Scan for the cell matching the given text and deliver its [X, Y] coordinate at center. 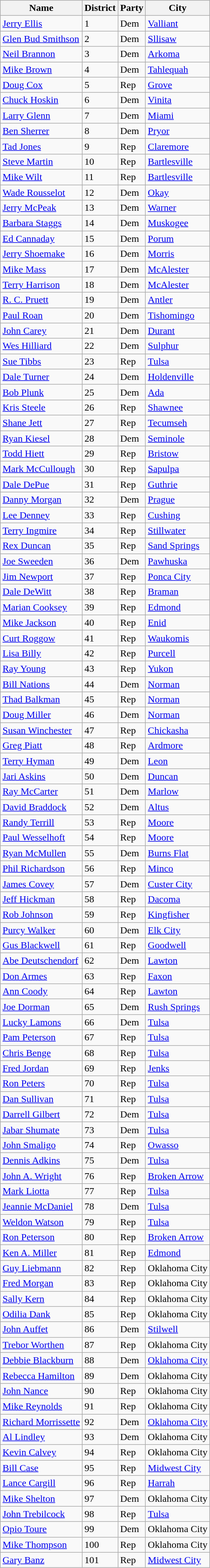
Goodwell [178, 945]
Gary Banz [41, 1560]
34 [100, 530]
75 [100, 1160]
Dale DeWitt [41, 592]
Muskogee [178, 223]
Rebecca Hamilton [41, 1375]
Ardmore [178, 746]
Antler [178, 300]
Kris Steele [41, 407]
Ray Young [41, 669]
23 [100, 361]
Tecumseh [178, 423]
13 [100, 208]
66 [100, 1022]
Dale Turner [41, 377]
2 [100, 39]
16 [100, 254]
Vinita [178, 100]
4 [100, 69]
Phil Richardson [41, 868]
Mike Shelton [41, 1499]
Don Armes [41, 976]
Tishomingo [178, 315]
54 [100, 838]
41 [100, 638]
18 [100, 285]
49 [100, 761]
Larry Glenn [41, 115]
96 [100, 1483]
9 [100, 146]
Claremore [178, 146]
Guy Liebmann [41, 1268]
John Nance [41, 1391]
93 [100, 1437]
73 [100, 1130]
45 [100, 700]
97 [100, 1499]
Shawnee [178, 407]
60 [100, 930]
17 [100, 269]
Sllisaw [178, 39]
79 [100, 1222]
37 [100, 576]
Ed Cannaday [41, 239]
Morris [178, 254]
Terry Harrison [41, 285]
Dennis Adkins [41, 1160]
Prague [178, 500]
Rush Springs [178, 1007]
Ron Peters [41, 1084]
100 [100, 1545]
7 [100, 115]
10 [100, 161]
Opio Toure [41, 1529]
27 [100, 423]
Jerry Shoemake [41, 254]
Joe Dorman [41, 1007]
52 [100, 807]
Tad Jones [41, 146]
Terry Hyman [41, 761]
Fred Jordan [41, 1068]
Harrah [178, 1483]
Rex Duncan [41, 546]
Al Lindley [41, 1437]
Shane Jett [41, 423]
Glen Bud Smithson [41, 39]
Bob Plunk [41, 392]
Curt Roggow [41, 638]
28 [100, 438]
Weldon Watson [41, 1222]
Mike Mass [41, 269]
56 [100, 868]
Jabar Shumate [41, 1130]
Mike Thompson [41, 1545]
Joe Sweeden [41, 561]
John Auffet [41, 1329]
72 [100, 1114]
Minco [178, 868]
Gus Blackwell [41, 945]
Fred Morgan [41, 1283]
Jeff Hickman [41, 899]
Bristow [178, 454]
Sand Springs [178, 546]
John Carey [41, 331]
Pawhuska [178, 561]
8 [100, 131]
61 [100, 945]
44 [100, 684]
81 [100, 1253]
Mike Brown [41, 69]
38 [100, 592]
Dale DePue [41, 484]
30 [100, 469]
Purcy Walker [41, 930]
83 [100, 1283]
29 [100, 454]
74 [100, 1145]
Holdenville [178, 377]
71 [100, 1099]
Sapulpa [178, 469]
84 [100, 1299]
63 [100, 976]
Chickasha [178, 730]
90 [100, 1391]
Abe Deutschendorf [41, 961]
Lisa Billy [41, 653]
Thad Balkman [41, 700]
26 [100, 407]
68 [100, 1053]
Sue Tibbs [41, 361]
65 [100, 1007]
Kevin Calvey [41, 1453]
Rob Johnson [41, 914]
Okay [178, 193]
78 [100, 1207]
43 [100, 669]
Arkoma [178, 54]
69 [100, 1068]
Mike Wilt [41, 177]
50 [100, 776]
11 [100, 177]
70 [100, 1084]
Dacoma [178, 899]
James Covey [41, 884]
District [100, 8]
Randy Terrill [41, 822]
92 [100, 1421]
Terry Ingmire [41, 530]
42 [100, 653]
Barbara Staggs [41, 223]
40 [100, 623]
Jari Askins [41, 776]
48 [100, 746]
Greg Piatt [41, 746]
Ken A. Miller [41, 1253]
Susan Winchester [41, 730]
80 [100, 1237]
55 [100, 853]
Guthrie [178, 484]
47 [100, 730]
Chris Benge [41, 1053]
Dan Sullivan [41, 1099]
Wes Hilliard [41, 346]
Mike Reynolds [41, 1406]
25 [100, 392]
Jim Newport [41, 576]
Waukomis [178, 638]
3 [100, 54]
City [178, 8]
Ryan Kiesel [41, 438]
Marlow [178, 792]
Lucky Lamons [41, 1022]
22 [100, 346]
Tahlequah [178, 69]
1 [100, 23]
Grove [178, 85]
Burns Flat [178, 853]
Miami [178, 115]
39 [100, 607]
Custer City [178, 884]
Cushing [178, 515]
Ann Coody [41, 992]
82 [100, 1268]
Name [41, 8]
Duncan [178, 776]
77 [100, 1191]
15 [100, 239]
Mike Jackson [41, 623]
Doug Cox [41, 85]
Debbie Blackburn [41, 1360]
John Smaligo [41, 1145]
Ponca City [178, 576]
Ben Sherrer [41, 131]
88 [100, 1360]
John A. Wright [41, 1176]
Steve Martin [41, 161]
Richard Morrissette [41, 1421]
14 [100, 223]
Bill Case [41, 1468]
Braman [178, 592]
Stilwell [178, 1329]
86 [100, 1329]
Ron Peterson [41, 1237]
20 [100, 315]
Porum [178, 239]
Warner [178, 208]
Elk City [178, 930]
Trebor Worthen [41, 1345]
Pryor [178, 131]
91 [100, 1406]
94 [100, 1453]
95 [100, 1468]
Chuck Hoskin [41, 100]
Owasso [178, 1145]
87 [100, 1345]
Faxon [178, 976]
Marian Cooksey [41, 607]
Wade Rousselot [41, 193]
12 [100, 193]
Party [132, 8]
David Braddock [41, 807]
19 [100, 300]
101 [100, 1560]
Valliant [178, 23]
Enid [178, 623]
21 [100, 331]
Mark Liotta [41, 1191]
Paul Roan [41, 315]
64 [100, 992]
Bill Nations [41, 684]
Sally Kern [41, 1299]
Ryan McMullen [41, 853]
Leon [178, 761]
John Trebilcock [41, 1514]
Lance Cargill [41, 1483]
32 [100, 500]
Sulphur [178, 346]
51 [100, 792]
R. C. Pruett [41, 300]
35 [100, 546]
Yukon [178, 669]
Lee Denney [41, 515]
Odilia Dank [41, 1314]
85 [100, 1314]
53 [100, 822]
Kingfisher [178, 914]
67 [100, 1038]
Jerry McPeak [41, 208]
31 [100, 484]
59 [100, 914]
36 [100, 561]
Ray McCarter [41, 792]
24 [100, 377]
98 [100, 1514]
89 [100, 1375]
Altus [178, 807]
Pam Peterson [41, 1038]
Darrell Gilbert [41, 1114]
Danny Morgan [41, 500]
Mark McCullough [41, 469]
Jerry Ellis [41, 23]
57 [100, 884]
46 [100, 715]
33 [100, 515]
Todd Hiett [41, 454]
Doug Miller [41, 715]
Jeannie McDaniel [41, 1207]
Jenks [178, 1068]
Paul Wesselhoft [41, 838]
62 [100, 961]
76 [100, 1176]
5 [100, 85]
Stillwater [178, 530]
Neil Brannon [41, 54]
Purcell [178, 653]
Ada [178, 392]
Durant [178, 331]
Seminole [178, 438]
6 [100, 100]
58 [100, 899]
99 [100, 1529]
